Detect which cell encompasses the target text, then output its (X, Y) center coordinate. 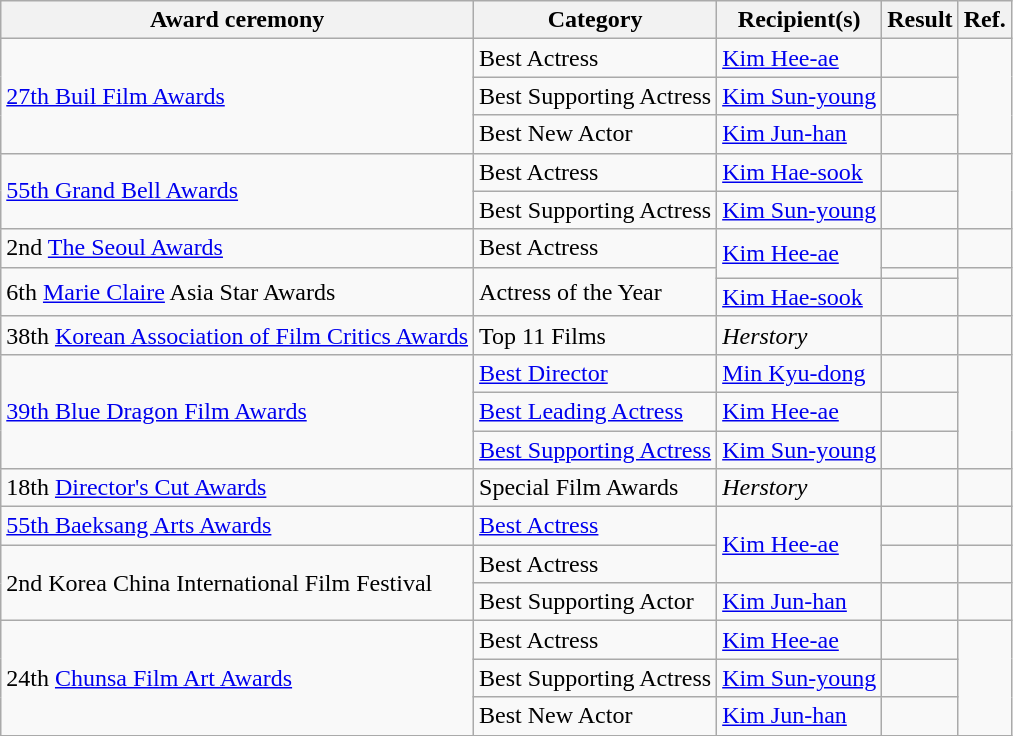
Top 11 Films (596, 335)
55th Baeksang Arts Awards (238, 526)
Ref. (984, 20)
Award ceremony (238, 20)
Best Director (596, 373)
Recipient(s) (800, 20)
24th Chunsa Film Art Awards (238, 678)
39th Blue Dragon Film Awards (238, 411)
Best Supporting Actor (596, 602)
Actress of the Year (596, 292)
Category (596, 20)
2nd Korea China International Film Festival (238, 583)
2nd The Seoul Awards (238, 248)
Best Leading Actress (596, 411)
18th Director's Cut Awards (238, 488)
38th Korean Association of Film Critics Awards (238, 335)
Min Kyu-dong (800, 373)
6th Marie Claire Asia Star Awards (238, 292)
55th Grand Bell Awards (238, 191)
Special Film Awards (596, 488)
Result (920, 20)
27th Buil Film Awards (238, 96)
